From the cell containing the given text, extract its center point as [X, Y] coordinate. 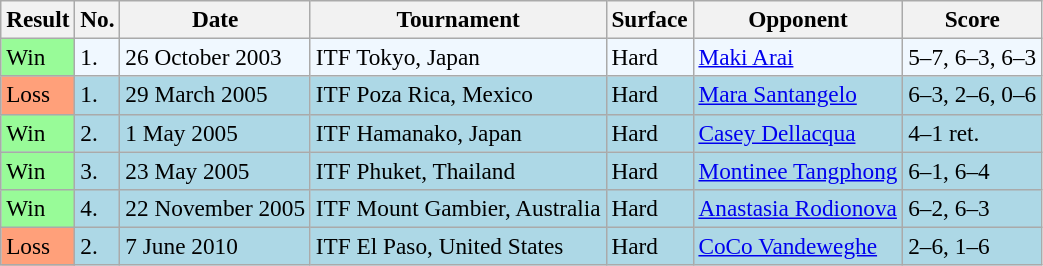
Opponent [798, 19]
1 May 2005 [215, 133]
ITF Poza Rica, Mexico [458, 95]
Mara Santangelo [798, 95]
26 October 2003 [215, 57]
Casey Dellacqua [798, 133]
7 June 2010 [215, 246]
3. [98, 170]
CoCo Vandeweghe [798, 246]
Score [972, 19]
6–2, 6–3 [972, 208]
ITF El Paso, United States [458, 246]
2–6, 1–6 [972, 246]
4–1 ret. [972, 133]
6–3, 2–6, 0–6 [972, 95]
23 May 2005 [215, 170]
Maki Arai [798, 57]
No. [98, 19]
Tournament [458, 19]
29 March 2005 [215, 95]
Date [215, 19]
Surface [650, 19]
22 November 2005 [215, 208]
Anastasia Rodionova [798, 208]
Result [38, 19]
Montinee Tangphong [798, 170]
ITF Phuket, Thailand [458, 170]
5–7, 6–3, 6–3 [972, 57]
ITF Mount Gambier, Australia [458, 208]
ITF Hamanako, Japan [458, 133]
ITF Tokyo, Japan [458, 57]
4. [98, 208]
6–1, 6–4 [972, 170]
